Detect which cell encompasses the target text, then output its (x, y) center coordinate. 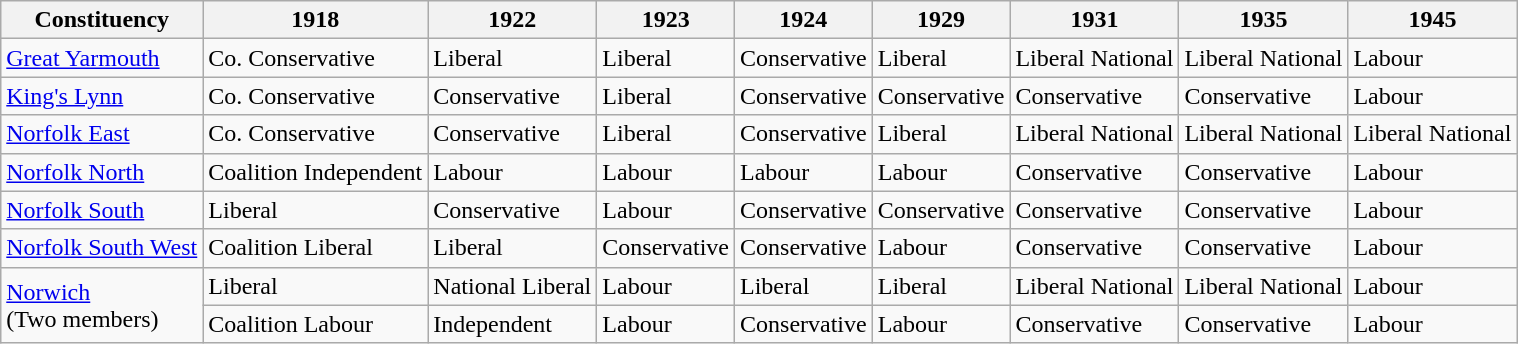
1935 (1264, 20)
1945 (1432, 20)
Constituency (102, 20)
1923 (666, 20)
1922 (512, 20)
1924 (804, 20)
Coalition Liberal (316, 248)
1929 (941, 20)
1931 (1094, 20)
Norfolk North (102, 172)
King's Lynn (102, 96)
Norfolk South West (102, 248)
Norfolk East (102, 134)
Norfolk South (102, 210)
1918 (316, 20)
Norwich(Two members) (102, 305)
Independent (512, 324)
Coalition Labour (316, 324)
National Liberal (512, 286)
Great Yarmouth (102, 58)
Coalition Independent (316, 172)
